Search for the cell housing the specified text and yield its [X, Y] center coordinate. 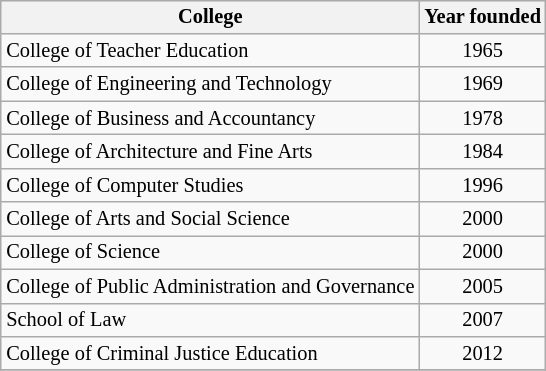
College of Arts and Social Science [210, 219]
Year founded [482, 17]
College [210, 17]
1965 [482, 51]
2012 [482, 354]
1978 [482, 118]
College of Computer Studies [210, 185]
2005 [482, 286]
College of Public Administration and Governance [210, 286]
1984 [482, 152]
1996 [482, 185]
School of Law [210, 320]
College of Business and Accountancy [210, 118]
2007 [482, 320]
College of Science [210, 253]
1969 [482, 84]
College of Engineering and Technology [210, 84]
College of Architecture and Fine Arts [210, 152]
College of Teacher Education [210, 51]
College of Criminal Justice Education [210, 354]
